Identify which cell holds the provided text, then report its (x, y) central coordinate. 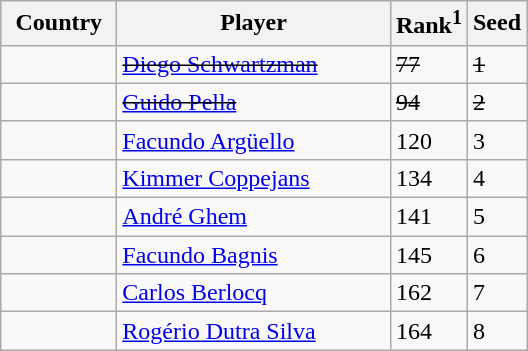
5 (496, 217)
120 (428, 140)
94 (428, 102)
Facundo Bagnis (254, 255)
162 (428, 293)
Country (59, 24)
Diego Schwartzman (254, 64)
145 (428, 255)
Guido Pella (254, 102)
André Ghem (254, 217)
Facundo Argüello (254, 140)
134 (428, 178)
77 (428, 64)
Rank1 (428, 24)
164 (428, 331)
3 (496, 140)
1 (496, 64)
Rogério Dutra Silva (254, 331)
Player (254, 24)
8 (496, 331)
4 (496, 178)
141 (428, 217)
Seed (496, 24)
6 (496, 255)
Kimmer Coppejans (254, 178)
Carlos Berlocq (254, 293)
2 (496, 102)
7 (496, 293)
